Provide the (X, Y) coordinate of the cell's center where the given text is located.  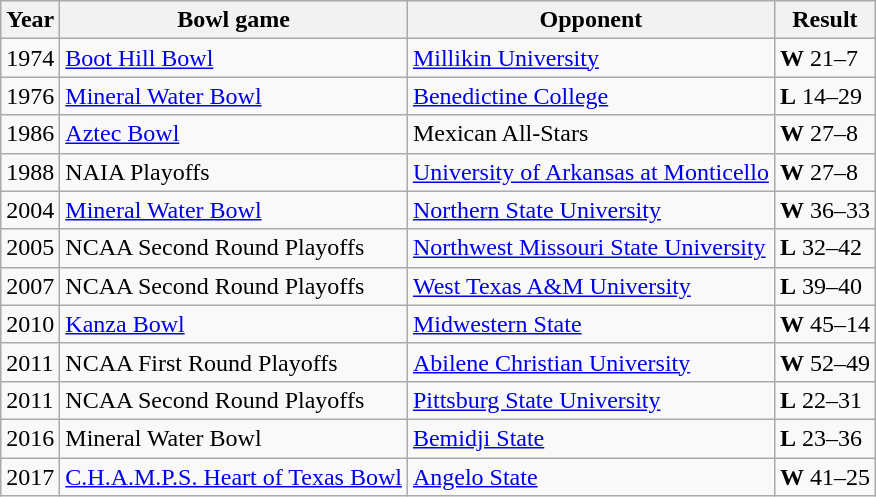
2010 (30, 324)
Year (30, 20)
Northern State University (590, 210)
W 52–49 (824, 362)
2004 (30, 210)
2007 (30, 286)
Northwest Missouri State University (590, 248)
C.H.A.M.P.S. Heart of Texas Bowl (234, 477)
Bowl game (234, 20)
Opponent (590, 20)
L 23–36 (824, 438)
Boot Hill Bowl (234, 58)
1974 (30, 58)
L 39–40 (824, 286)
1976 (30, 96)
Result (824, 20)
University of Arkansas at Monticello (590, 172)
Angelo State (590, 477)
Midwestern State (590, 324)
W 45–14 (824, 324)
NCAA First Round Playoffs (234, 362)
L 22–31 (824, 400)
Kanza Bowl (234, 324)
Mexican All-Stars (590, 134)
2017 (30, 477)
W 36–33 (824, 210)
2005 (30, 248)
Abilene Christian University (590, 362)
Aztec Bowl (234, 134)
Pittsburg State University (590, 400)
NAIA Playoffs (234, 172)
L 14–29 (824, 96)
1988 (30, 172)
L 32–42 (824, 248)
Millikin University (590, 58)
1986 (30, 134)
W 21–7 (824, 58)
2016 (30, 438)
Bemidji State (590, 438)
Benedictine College (590, 96)
W 41–25 (824, 477)
West Texas A&M University (590, 286)
